Locate the cell with the specified text and output its [X, Y] center coordinate. 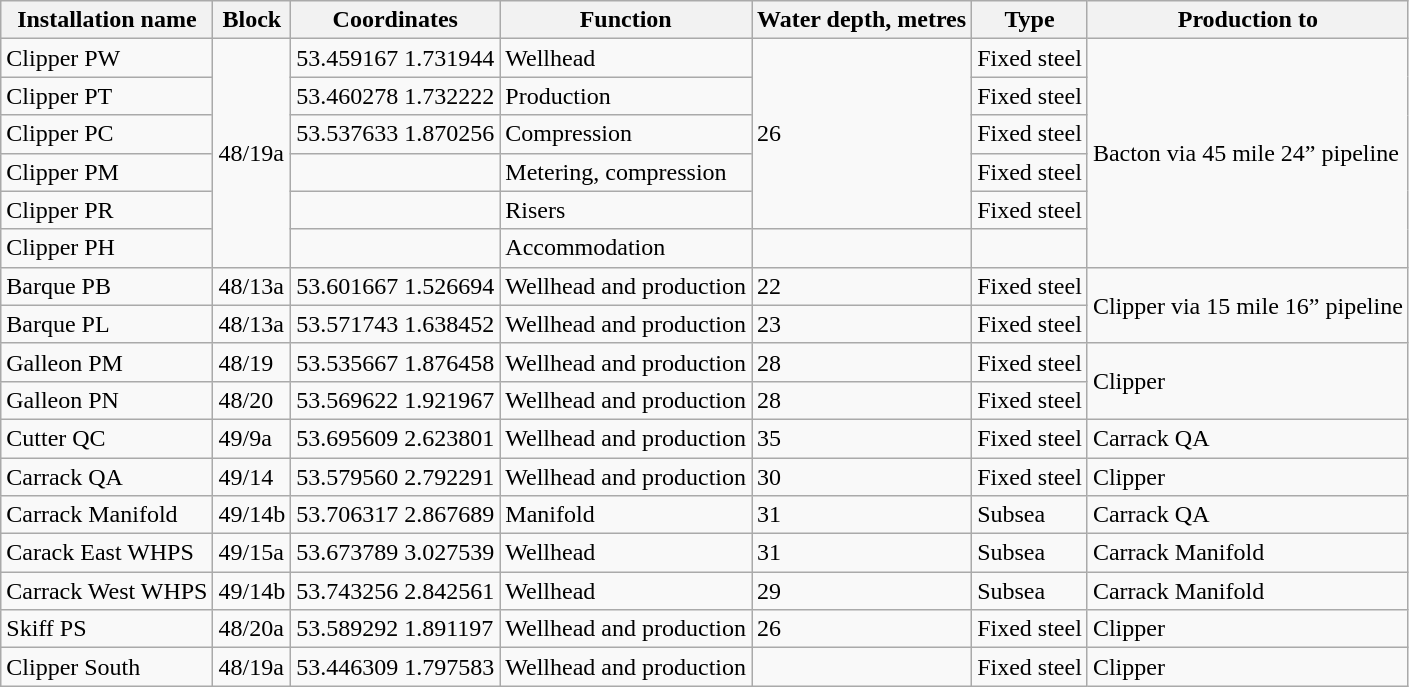
Bacton via 45 mile 24” pipeline [1248, 153]
Clipper PT [107, 96]
29 [862, 591]
53.460278 1.732222 [396, 96]
Barque PB [107, 286]
Skiff PS [107, 629]
49/15a [252, 553]
30 [862, 477]
Production to [1248, 20]
49/14 [252, 477]
Block [252, 20]
Clipper PR [107, 210]
Water depth, metres [862, 20]
Clipper PW [107, 58]
Production [626, 96]
53.589292 1.891197 [396, 629]
Accommodation [626, 248]
53.743256 2.842561 [396, 591]
48/20 [252, 400]
23 [862, 324]
Coordinates [396, 20]
22 [862, 286]
Clipper PC [107, 134]
53.459167 1.731944 [396, 58]
Installation name [107, 20]
53.537633 1.870256 [396, 134]
48/19 [252, 362]
Cutter QC [107, 438]
53.569622 1.921967 [396, 400]
Barque PL [107, 324]
Risers [626, 210]
53.706317 2.867689 [396, 515]
Clipper South [107, 667]
Function [626, 20]
53.601667 1.526694 [396, 286]
Clipper via 15 mile 16” pipeline [1248, 305]
Clipper PH [107, 248]
53.579560 2.792291 [396, 477]
Type [1030, 20]
Carack East WHPS [107, 553]
Compression [626, 134]
Metering, compression [626, 172]
53.673789 3.027539 [396, 553]
48/20a [252, 629]
Galleon PM [107, 362]
53.446309 1.797583 [396, 667]
Galleon PN [107, 400]
Clipper PM [107, 172]
Carrack West WHPS [107, 591]
53.571743 1.638452 [396, 324]
53.695609 2.623801 [396, 438]
49/9a [252, 438]
35 [862, 438]
Manifold [626, 515]
53.535667 1.876458 [396, 362]
